Identify which cell holds the provided text, then report its (x, y) central coordinate. 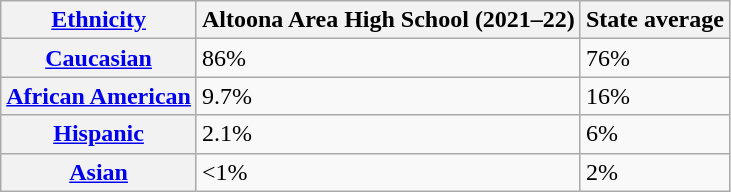
State average (654, 20)
Ethnicity (99, 20)
Asian (99, 172)
African American (99, 96)
2% (654, 172)
Hispanic (99, 134)
76% (654, 58)
2.1% (388, 134)
9.7% (388, 96)
Altoona Area High School (2021–22) (388, 20)
86% (388, 58)
6% (654, 134)
Caucasian (99, 58)
<1% (388, 172)
16% (654, 96)
